Pinpoint the cell where the given text exists, returning its [x, y] midpoint coordinate. 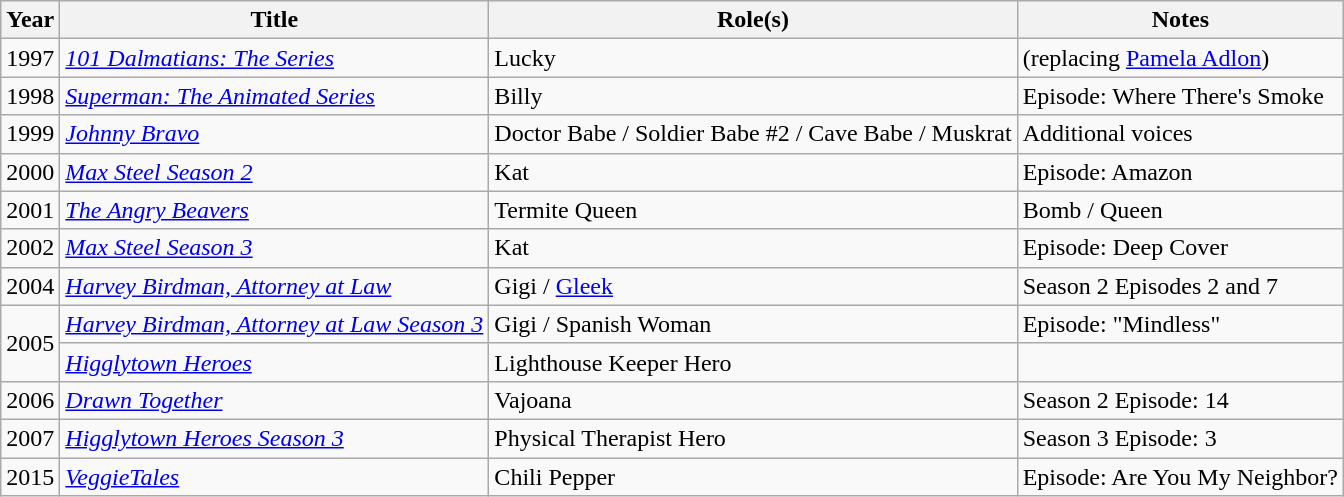
Title [274, 20]
1997 [30, 58]
Billy [753, 96]
2002 [30, 248]
Gigi / Spanish Woman [753, 324]
Max Steel Season 2 [274, 172]
Season 2 Episode: 14 [1180, 400]
Vajoana [753, 400]
Season 3 Episode: 3 [1180, 438]
Bomb / Queen [1180, 210]
Season 2 Episodes 2 and 7 [1180, 286]
2005 [30, 343]
2015 [30, 477]
Episode: "Mindless" [1180, 324]
Year [30, 20]
Johnny Bravo [274, 134]
Episode: Deep Cover [1180, 248]
Drawn Together [274, 400]
1999 [30, 134]
2007 [30, 438]
Physical Therapist Hero [753, 438]
2006 [30, 400]
Role(s) [753, 20]
101 Dalmatians: The Series [274, 58]
Episode: Where There's Smoke [1180, 96]
Termite Queen [753, 210]
Chili Pepper [753, 477]
2001 [30, 210]
Higglytown Heroes Season 3 [274, 438]
Gigi / Gleek [753, 286]
Superman: The Animated Series [274, 96]
Harvey Birdman, Attorney at Law [274, 286]
Lucky [753, 58]
Notes [1180, 20]
Lighthouse Keeper Hero [753, 362]
Higglytown Heroes [274, 362]
(replacing Pamela Adlon) [1180, 58]
1998 [30, 96]
Episode: Are You My Neighbor? [1180, 477]
VeggieTales [274, 477]
The Angry Beavers [274, 210]
2000 [30, 172]
Harvey Birdman, Attorney at Law Season 3 [274, 324]
Additional voices [1180, 134]
Max Steel Season 3 [274, 248]
Doctor Babe / Soldier Babe #2 / Cave Babe / Muskrat [753, 134]
2004 [30, 286]
Episode: Amazon [1180, 172]
